Provide the [X, Y] coordinate of the cell's center where the given text is located.  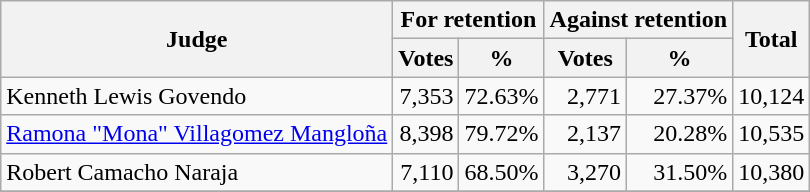
31.50% [680, 172]
27.37% [680, 96]
2,771 [586, 96]
79.72% [502, 134]
20.28% [680, 134]
3,270 [586, 172]
Against retention [638, 20]
68.50% [502, 172]
10,535 [772, 134]
Judge [197, 39]
For retention [468, 20]
7,110 [426, 172]
8,398 [426, 134]
7,353 [426, 96]
Total [772, 39]
10,380 [772, 172]
Ramona "Mona" Villagomez Mangloña [197, 134]
Kenneth Lewis Govendo [197, 96]
10,124 [772, 96]
2,137 [586, 134]
Robert Camacho Naraja [197, 172]
72.63% [502, 96]
